Return the [x, y] coordinate for the center point of the cell that contains the specified text.  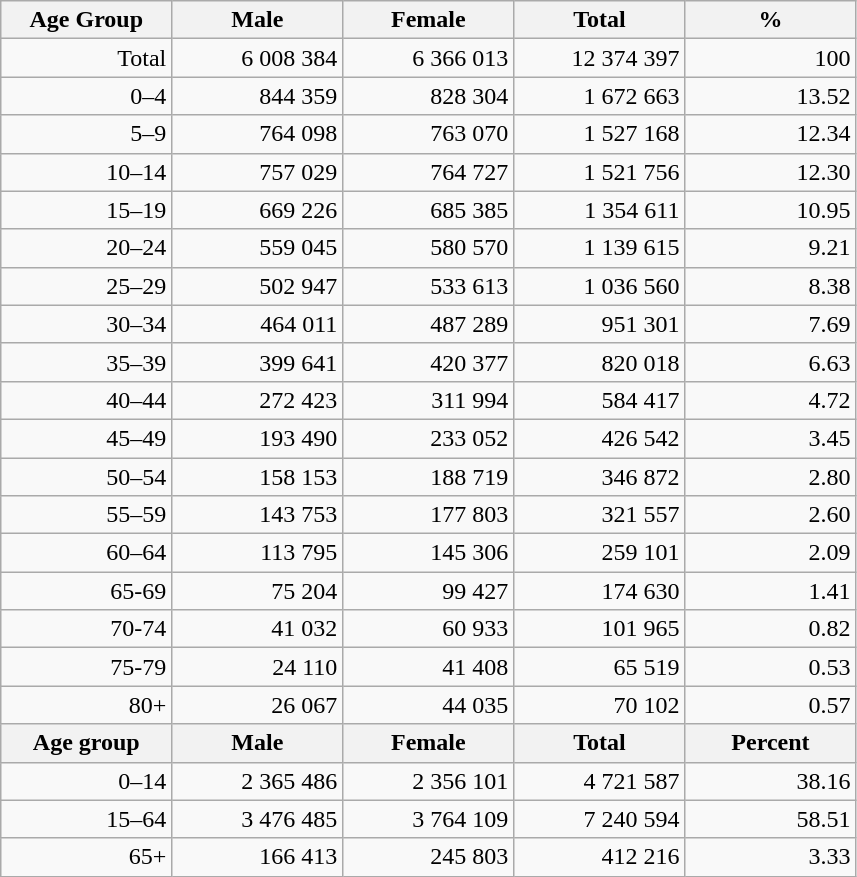
1 354 611 [600, 210]
685 385 [428, 210]
Age Group [86, 20]
166 413 [258, 857]
100 [770, 58]
143 753 [258, 515]
15–19 [86, 210]
193 490 [258, 438]
2 365 486 [258, 781]
4.72 [770, 400]
60 933 [428, 629]
764 727 [428, 172]
58.51 [770, 819]
311 994 [428, 400]
45–49 [86, 438]
Age group [86, 743]
6 008 384 [258, 58]
464 011 [258, 324]
65+ [86, 857]
346 872 [600, 477]
2 356 101 [428, 781]
44 035 [428, 705]
30–34 [86, 324]
% [770, 20]
1 036 560 [600, 286]
4 721 587 [600, 781]
65 519 [600, 667]
41 032 [258, 629]
844 359 [258, 96]
6.63 [770, 362]
502 947 [258, 286]
828 304 [428, 96]
113 795 [258, 553]
41 408 [428, 667]
1 527 168 [600, 134]
2.60 [770, 515]
10.95 [770, 210]
38.16 [770, 781]
12 374 397 [600, 58]
580 570 [428, 248]
559 045 [258, 248]
20–24 [86, 248]
1 139 615 [600, 248]
13.52 [770, 96]
1 521 756 [600, 172]
8.38 [770, 286]
0.53 [770, 667]
0–4 [86, 96]
272 423 [258, 400]
60–64 [86, 553]
669 226 [258, 210]
70-74 [86, 629]
50–54 [86, 477]
399 641 [258, 362]
65-69 [86, 591]
1 672 663 [600, 96]
2.09 [770, 553]
3.33 [770, 857]
35–39 [86, 362]
951 301 [600, 324]
12.30 [770, 172]
24 110 [258, 667]
26 067 [258, 705]
0.57 [770, 705]
75-79 [86, 667]
10–14 [86, 172]
2.80 [770, 477]
3 764 109 [428, 819]
763 070 [428, 134]
174 630 [600, 591]
233 052 [428, 438]
25–29 [86, 286]
5–9 [86, 134]
764 098 [258, 134]
3 476 485 [258, 819]
12.34 [770, 134]
40–44 [86, 400]
177 803 [428, 515]
820 018 [600, 362]
101 965 [600, 629]
533 613 [428, 286]
145 306 [428, 553]
70 102 [600, 705]
7.69 [770, 324]
9.21 [770, 248]
188 719 [428, 477]
3.45 [770, 438]
7 240 594 [600, 819]
757 029 [258, 172]
426 542 [600, 438]
259 101 [600, 553]
80+ [86, 705]
15–64 [86, 819]
487 289 [428, 324]
584 417 [600, 400]
Percent [770, 743]
321 557 [600, 515]
55–59 [86, 515]
412 216 [600, 857]
420 377 [428, 362]
0–14 [86, 781]
245 803 [428, 857]
99 427 [428, 591]
1.41 [770, 591]
75 204 [258, 591]
0.82 [770, 629]
6 366 013 [428, 58]
158 153 [258, 477]
